Capture the cell that displays the provided text and extract its [x, y] central coordinate. 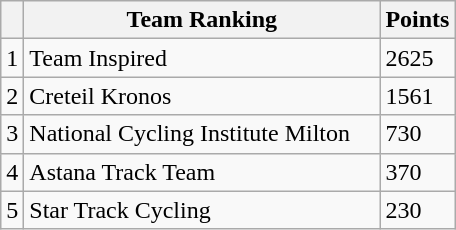
Points [418, 20]
Creteil Kronos [202, 96]
730 [418, 134]
370 [418, 172]
Astana Track Team [202, 172]
230 [418, 210]
4 [12, 172]
National Cycling Institute Milton [202, 134]
2 [12, 96]
5 [12, 210]
2625 [418, 58]
Team Ranking [202, 20]
1561 [418, 96]
1 [12, 58]
3 [12, 134]
Star Track Cycling [202, 210]
Team Inspired [202, 58]
